Return the (x, y) coordinate for the center point of the cell that contains the specified text.  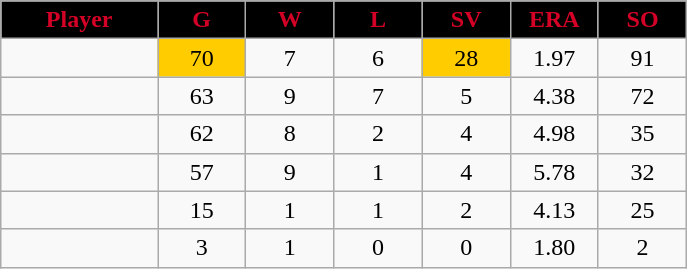
57 (202, 172)
ERA (554, 20)
W (290, 20)
3 (202, 248)
28 (466, 58)
25 (642, 210)
32 (642, 172)
4.13 (554, 210)
70 (202, 58)
4.38 (554, 96)
35 (642, 134)
4.98 (554, 134)
15 (202, 210)
62 (202, 134)
8 (290, 134)
1.80 (554, 248)
5.78 (554, 172)
SO (642, 20)
72 (642, 96)
63 (202, 96)
6 (378, 58)
5 (466, 96)
Player (80, 20)
SV (466, 20)
91 (642, 58)
1.97 (554, 58)
L (378, 20)
G (202, 20)
